Provide the (X, Y) coordinate of the cell's center where the given text is located.  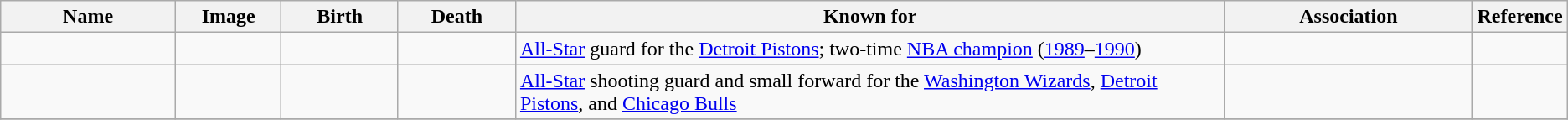
Image (228, 17)
Death (456, 17)
Birth (340, 17)
All-Star shooting guard and small forward for the Washington Wizards, Detroit Pistons, and Chicago Bulls (869, 92)
All-Star guard for the Detroit Pistons; two-time NBA champion (1989–1990) (869, 49)
Reference (1519, 17)
Association (1349, 17)
Name (89, 17)
Known for (869, 17)
